Extract the (x, y) coordinate from the center of the cell holding the provided text.  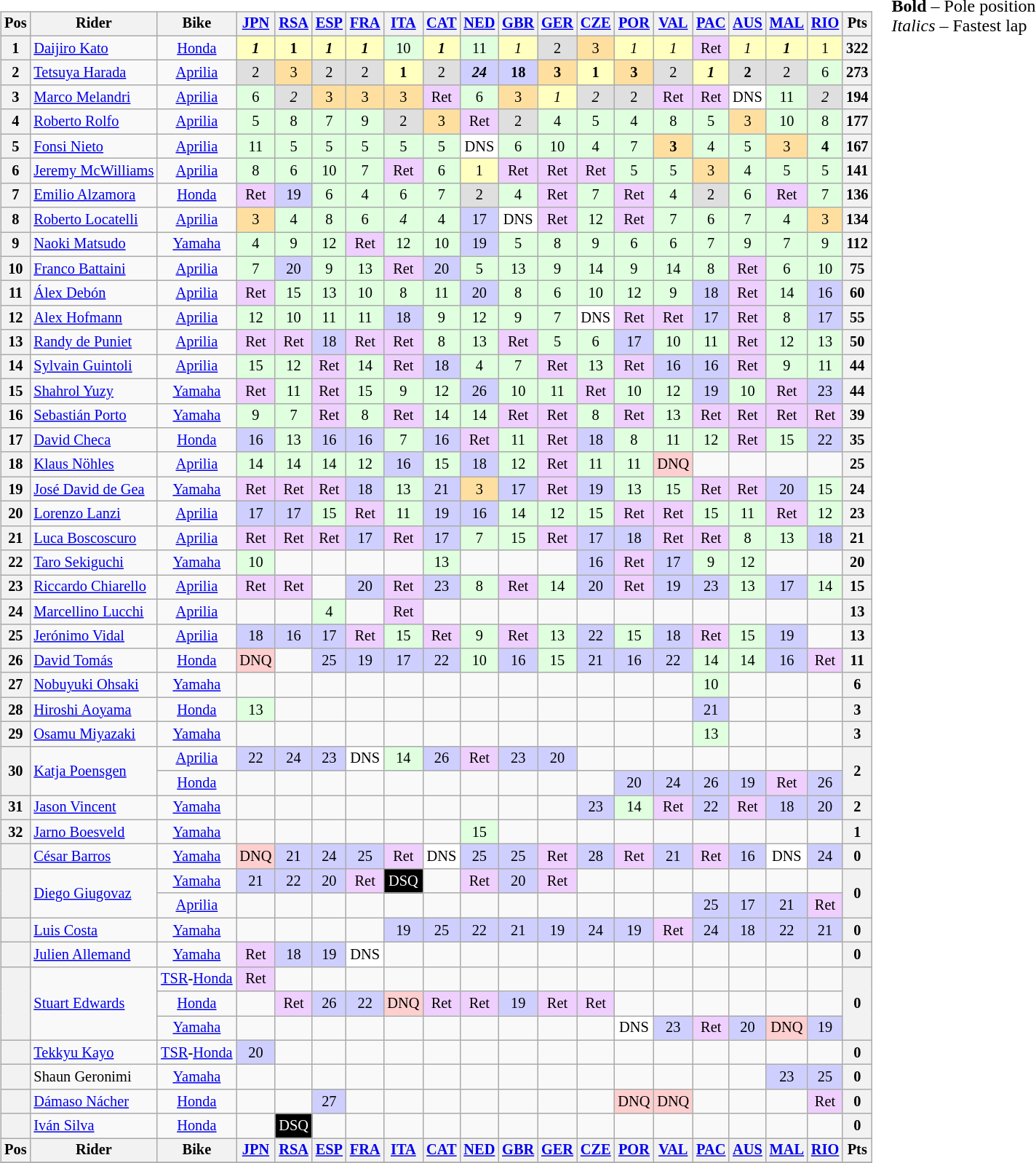
Lorenzo Lanzi (93, 514)
Álex Debón (93, 293)
55 (857, 318)
50 (857, 342)
Luis Costa (93, 930)
David Checa (93, 440)
Jason Vincent (93, 808)
Daijiro Kato (93, 48)
29 (15, 734)
Hiroshi Aoyama (93, 710)
Randy de Puniet (93, 342)
35 (857, 440)
Nobuyuki Ohsaki (93, 685)
Emilio Alzamora (93, 195)
Sebastián Porto (93, 416)
Sylvain Guintoli (93, 367)
177 (857, 122)
Iván Silva (93, 1126)
134 (857, 220)
60 (857, 293)
31 (15, 808)
Marco Melandri (93, 98)
141 (857, 171)
Diego Giugovaz (93, 894)
Katja Poensgen (93, 770)
Jerónimo Vidal (93, 636)
José David de Gea (93, 489)
32 (15, 832)
David Tomás (93, 661)
Roberto Rolfo (93, 122)
Stuart Edwards (93, 1003)
39 (857, 416)
Klaus Nöhles (93, 464)
Dámaso Nácher (93, 1102)
322 (857, 48)
30 (15, 770)
136 (857, 195)
Jarno Boesveld (93, 832)
194 (857, 98)
Tekkyu Kayo (93, 1052)
Shahrol Yuzy (93, 391)
César Barros (93, 857)
Jeremy McWilliams (93, 171)
Franco Battaini (93, 269)
Marcellino Lucchi (93, 611)
Taro Sekiguchi (93, 563)
273 (857, 73)
112 (857, 245)
Roberto Locatelli (93, 220)
Tetsuya Harada (93, 73)
Riccardo Chiarello (93, 587)
Shaun Geronimi (93, 1077)
Fonsi Nieto (93, 146)
75 (857, 269)
Luca Boscoscuro (93, 538)
Osamu Miyazaki (93, 734)
Julien Allemand (93, 955)
Alex Hofmann (93, 318)
167 (857, 146)
Naoki Matsudo (93, 245)
